Detect which cell encompasses the target text, then output its (X, Y) center coordinate. 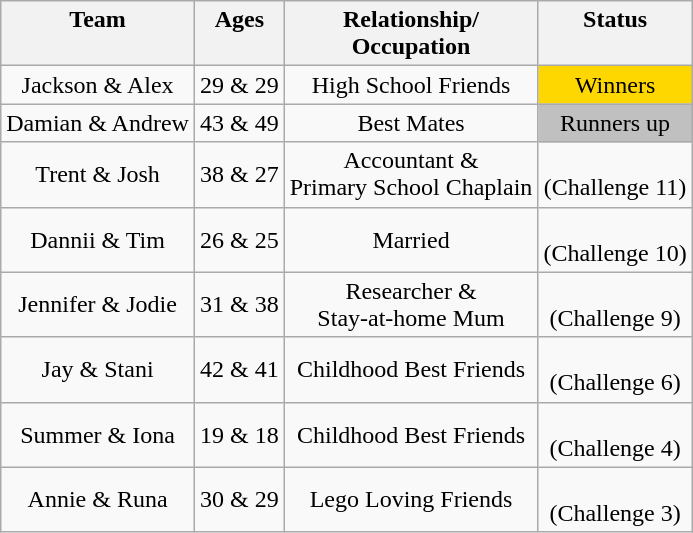
Ages (239, 34)
19 & 18 (239, 434)
High School Friends (411, 85)
Winners (615, 85)
Relationship/Occupation (411, 34)
Runners up (615, 123)
(Challenge 11) (615, 174)
Team (98, 34)
31 & 38 (239, 304)
29 & 29 (239, 85)
Summer & Iona (98, 434)
Annie & Runa (98, 500)
(Challenge 3) (615, 500)
Married (411, 240)
Accountant &Primary School Chaplain (411, 174)
42 & 41 (239, 370)
Jennifer & Jodie (98, 304)
Dannii & Tim (98, 240)
Damian & Andrew (98, 123)
Trent & Josh (98, 174)
Jay & Stani (98, 370)
Researcher &Stay-at-home Mum (411, 304)
(Challenge 10) (615, 240)
(Challenge 6) (615, 370)
Jackson & Alex (98, 85)
43 & 49 (239, 123)
Best Mates (411, 123)
Status (615, 34)
38 & 27 (239, 174)
(Challenge 9) (615, 304)
26 & 25 (239, 240)
30 & 29 (239, 500)
(Challenge 4) (615, 434)
Lego Loving Friends (411, 500)
